From the cell containing the given text, extract its center point as [x, y] coordinate. 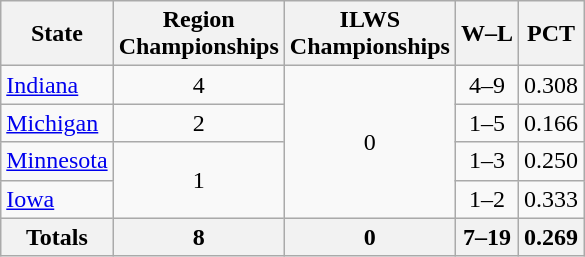
1–3 [486, 161]
RegionChampionships [198, 34]
Minnesota [57, 161]
0.269 [550, 237]
1–5 [486, 123]
Indiana [57, 85]
0.333 [550, 199]
0.308 [550, 85]
0.166 [550, 123]
1–2 [486, 199]
State [57, 34]
2 [198, 123]
4–9 [486, 85]
Iowa [57, 199]
0.250 [550, 161]
4 [198, 85]
1 [198, 180]
8 [198, 237]
Michigan [57, 123]
7–19 [486, 237]
W–L [486, 34]
ILWSChampionships [370, 34]
Totals [57, 237]
PCT [550, 34]
